Output the [X, Y] coordinate of the center of the cell containing the given text.  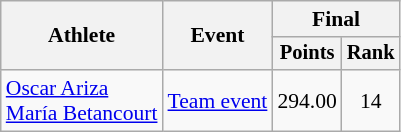
Final [336, 19]
Rank [371, 54]
Event [218, 36]
14 [371, 100]
Athlete [82, 36]
Team event [218, 100]
294.00 [306, 100]
Oscar ArizaMaría Betancourt [82, 100]
Points [306, 54]
